Search for the cell housing the specified text and yield its [X, Y] center coordinate. 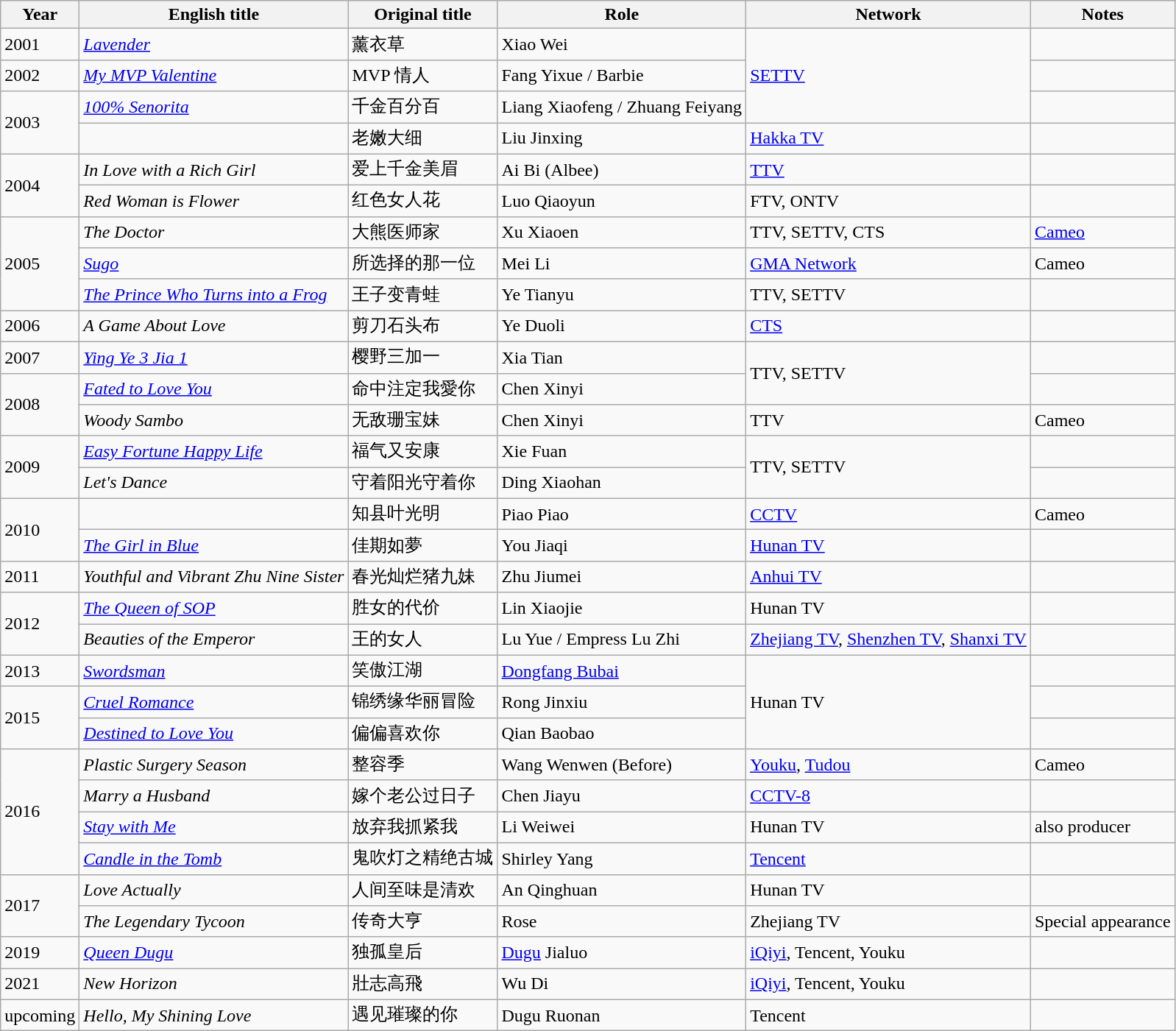
English title [213, 15]
命中注定我愛你 [422, 389]
Mei Li [622, 263]
Special appearance [1102, 921]
Dugu Jialuo [622, 952]
春光灿烂猪九妹 [422, 577]
Dongfang Bubai [622, 671]
锦绣缘华丽冒险 [422, 702]
偏偏喜欢你 [422, 733]
SETTV [889, 76]
2002 [40, 75]
Marry a Husband [213, 796]
Swordsman [213, 671]
Zhejiang TV [889, 921]
Zhejiang TV, Shenzhen TV, Shanxi TV [889, 640]
王子变青蛙 [422, 294]
Xie Fuan [622, 452]
Queen Dugu [213, 952]
Red Woman is Flower [213, 202]
樱野三加一 [422, 358]
Piao Piao [622, 514]
also producer [1102, 827]
Xiao Wei [622, 44]
CTS [889, 327]
You Jiaqi [622, 546]
Fang Yixue / Barbie [622, 75]
传奇大亨 [422, 921]
Liu Jinxing [622, 138]
My MVP Valentine [213, 75]
Hakka TV [889, 138]
FTV, ONTV [889, 202]
笑傲江湖 [422, 671]
红色女人花 [422, 202]
Love Actually [213, 890]
无敌珊宝妹 [422, 421]
2011 [40, 577]
New Horizon [213, 985]
Chen Jiayu [622, 796]
大熊医师家 [422, 233]
Notes [1102, 15]
Shirley Yang [622, 858]
Destined to Love You [213, 733]
Lu Yue / Empress Lu Zhi [622, 640]
Stay with Me [213, 827]
Role [622, 15]
MVP 情人 [422, 75]
剪刀石头布 [422, 327]
Lavender [213, 44]
Fated to Love You [213, 389]
2004 [40, 185]
千金百分百 [422, 107]
Wu Di [622, 985]
人间至味是清欢 [422, 890]
2013 [40, 671]
Beauties of the Emperor [213, 640]
Sugo [213, 263]
遇见璀璨的你 [422, 1016]
Ding Xiaohan [622, 483]
整容季 [422, 765]
The Girl in Blue [213, 546]
Li Weiwei [622, 827]
The Legendary Tycoon [213, 921]
2016 [40, 812]
Luo Qiaoyun [622, 202]
2001 [40, 44]
Youku, Tudou [889, 765]
王的女人 [422, 640]
100% Senorita [213, 107]
2008 [40, 405]
Ai Bi (Albee) [622, 169]
独孤皇后 [422, 952]
2007 [40, 358]
守着阳光守着你 [422, 483]
Youthful and Vibrant Zhu Nine Sister [213, 577]
2019 [40, 952]
Rose [622, 921]
老嫩大细 [422, 138]
GMA Network [889, 263]
Dugu Ruonan [622, 1016]
The Prince Who Turns into a Frog [213, 294]
Original title [422, 15]
Ye Duoli [622, 327]
所选择的那一位 [422, 263]
嫁个老公过日子 [422, 796]
Rong Jinxiu [622, 702]
Woody Sambo [213, 421]
2003 [40, 122]
Xia Tian [622, 358]
Qian Baobao [622, 733]
知县叶光明 [422, 514]
Ying Ye 3 Jia 1 [213, 358]
Hello, My Shining Love [213, 1016]
Cruel Romance [213, 702]
Year [40, 15]
2010 [40, 530]
2012 [40, 624]
In Love with a Rich Girl [213, 169]
Anhui TV [889, 577]
佳期如夢 [422, 546]
CCTV-8 [889, 796]
Zhu Jiumei [622, 577]
2021 [40, 985]
Easy Fortune Happy Life [213, 452]
The Doctor [213, 233]
An Qinghuan [622, 890]
Candle in the Tomb [213, 858]
壯志高飛 [422, 985]
Liang Xiaofeng / Zhuang Feiyang [622, 107]
薰衣草 [422, 44]
Wang Wenwen (Before) [622, 765]
Let's Dance [213, 483]
2006 [40, 327]
爱上千金美眉 [422, 169]
A Game About Love [213, 327]
2009 [40, 467]
鬼吹灯之精绝古城 [422, 858]
2015 [40, 718]
2017 [40, 905]
2005 [40, 263]
TTV, SETTV, CTS [889, 233]
Network [889, 15]
Lin Xiaojie [622, 608]
福气又安康 [422, 452]
CCTV [889, 514]
Plastic Surgery Season [213, 765]
胜女的代价 [422, 608]
upcoming [40, 1016]
Ye Tianyu [622, 294]
The Queen of SOP [213, 608]
Xu Xiaoen [622, 233]
放弃我抓紧我 [422, 827]
